Pinpoint the cell where the given text exists, returning its (x, y) midpoint coordinate. 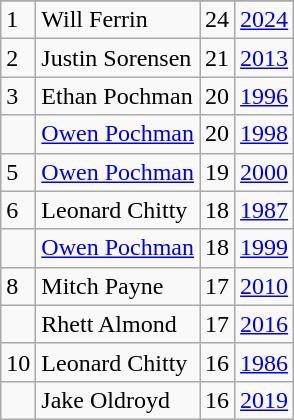
1999 (264, 248)
1987 (264, 210)
5 (18, 172)
24 (218, 20)
2016 (264, 324)
2000 (264, 172)
2013 (264, 58)
1986 (264, 362)
Will Ferrin (118, 20)
Ethan Pochman (118, 96)
3 (18, 96)
21 (218, 58)
Justin Sorensen (118, 58)
1996 (264, 96)
1998 (264, 134)
10 (18, 362)
2010 (264, 286)
19 (218, 172)
Rhett Almond (118, 324)
8 (18, 286)
1 (18, 20)
6 (18, 210)
Jake Oldroyd (118, 400)
Mitch Payne (118, 286)
2 (18, 58)
2024 (264, 20)
2019 (264, 400)
